For the text-containing cell, return its midpoint in (X, Y) coordinate format. 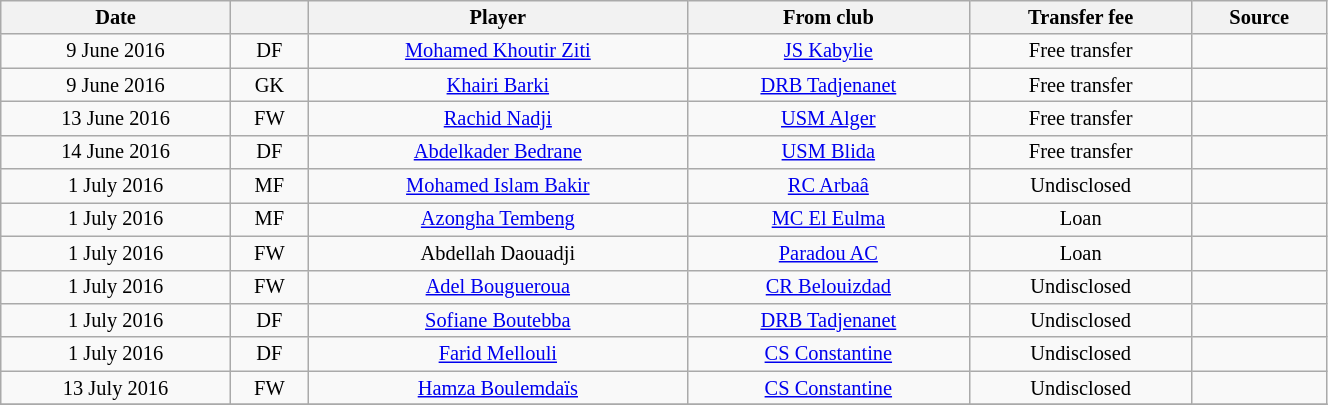
Rachid Nadji (498, 118)
Transfer fee (1080, 17)
USM Blida (828, 152)
Mohamed Khoutir Ziti (498, 51)
MC El Eulma (828, 219)
14 June 2016 (116, 152)
13 June 2016 (116, 118)
Player (498, 17)
From club (828, 17)
Farid Mellouli (498, 354)
JS Kabylie (828, 51)
USM Alger (828, 118)
Sofiane Boutebba (498, 320)
Khairi Barki (498, 85)
13 July 2016 (116, 388)
CR Belouizdad (828, 287)
Abdelkader Bedrane (498, 152)
Source (1259, 17)
Mohamed Islam Bakir (498, 186)
GK (269, 85)
RC Arbaâ (828, 186)
Date (116, 17)
Azongha Tembeng (498, 219)
Paradou AC (828, 253)
Adel Bougueroua (498, 287)
Abdellah Daouadji (498, 253)
Hamza Boulemdaïs (498, 388)
